Provide the (x, y) coordinate of the cell's center where the given text is located.  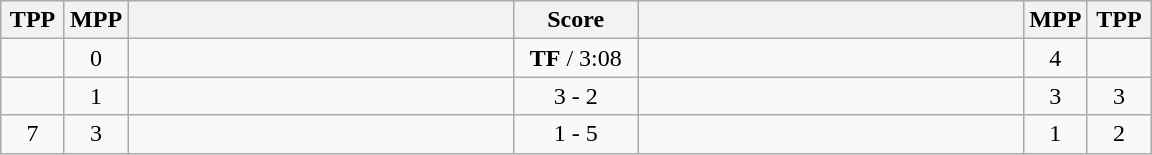
4 (1056, 58)
TF / 3:08 (576, 58)
0 (96, 58)
Score (576, 20)
1 - 5 (576, 134)
3 - 2 (576, 96)
7 (33, 134)
2 (1119, 134)
